Pinpoint the cell where the given text exists, returning its (X, Y) midpoint coordinate. 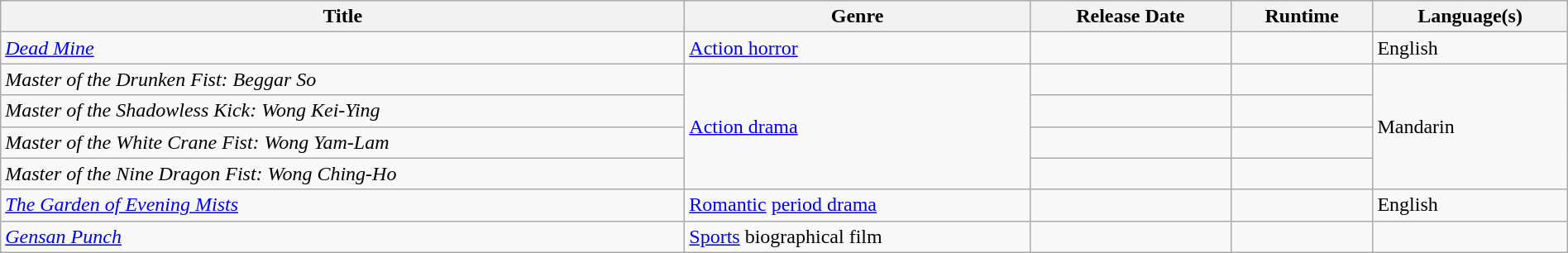
Sports biographical film (857, 236)
Action horror (857, 48)
Title (342, 17)
Action drama (857, 126)
Master of the Shadowless Kick: Wong Kei-Ying (342, 111)
Master of the Drunken Fist: Beggar So (342, 79)
Gensan Punch (342, 236)
Dead Mine (342, 48)
Master of the White Crane Fist: Wong Yam-Lam (342, 142)
Release Date (1130, 17)
The Garden of Evening Mists (342, 205)
Romantic period drama (857, 205)
Genre (857, 17)
Runtime (1302, 17)
Mandarin (1470, 126)
Master of the Nine Dragon Fist: Wong Ching-Ho (342, 174)
Language(s) (1470, 17)
